Provide the [X, Y] coordinate of the cell's center where the given text is located.  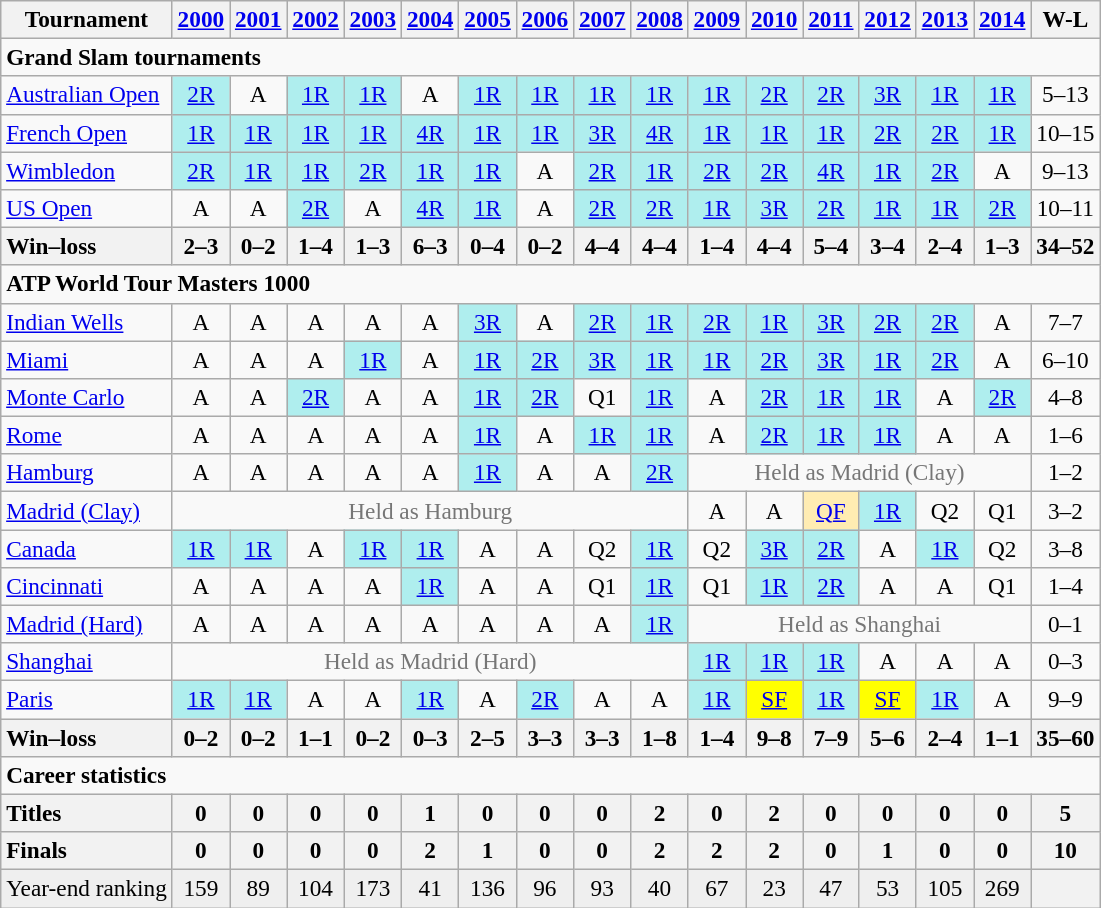
Held as Madrid (Clay) [860, 473]
34–52 [1066, 246]
Held as Shanghai [860, 624]
89 [258, 888]
Paris [86, 699]
Held as Madrid (Hard) [430, 662]
2000 [200, 19]
105 [944, 888]
2011 [831, 19]
Titles [86, 813]
40 [660, 888]
93 [602, 888]
2008 [660, 19]
3–4 [888, 246]
173 [372, 888]
159 [200, 888]
Australian Open [86, 95]
Indian Wells [86, 322]
Madrid (Hard) [86, 624]
10–15 [1066, 133]
53 [888, 888]
2005 [488, 19]
2–3 [200, 246]
3–8 [1066, 548]
3–2 [1066, 510]
47 [831, 888]
QF [831, 510]
9–8 [774, 737]
Career statistics [550, 775]
23 [774, 888]
2009 [716, 19]
Canada [86, 548]
35–60 [1066, 737]
5–13 [1066, 95]
Grand Slam tournaments [550, 57]
2010 [774, 19]
104 [316, 888]
9–9 [1066, 699]
9–13 [1066, 170]
2002 [316, 19]
5 [1066, 813]
1–2 [1066, 473]
Finals [86, 850]
Cincinnati [86, 586]
10–11 [1066, 208]
2–5 [488, 737]
Tournament [86, 19]
Hamburg [86, 473]
Year-end ranking [86, 888]
2004 [430, 19]
2001 [258, 19]
2014 [1002, 19]
Monte Carlo [86, 397]
7–9 [831, 737]
French Open [86, 133]
2006 [544, 19]
2003 [372, 19]
1–8 [660, 737]
6–10 [1066, 359]
US Open [86, 208]
2007 [602, 19]
Miami [86, 359]
5–6 [888, 737]
136 [488, 888]
Madrid (Clay) [86, 510]
Held as Hamburg [430, 510]
ATP World Tour Masters 1000 [550, 284]
4–8 [1066, 397]
1–6 [1066, 435]
6–3 [430, 246]
W-L [1066, 19]
96 [544, 888]
0–4 [488, 246]
2012 [888, 19]
0–1 [1066, 624]
Rome [86, 435]
7–7 [1066, 322]
41 [430, 888]
10 [1066, 850]
5–4 [831, 246]
Wimbledon [86, 170]
Shanghai [86, 662]
67 [716, 888]
2013 [944, 19]
269 [1002, 888]
